Capture the cell that displays the provided text and extract its (X, Y) central coordinate. 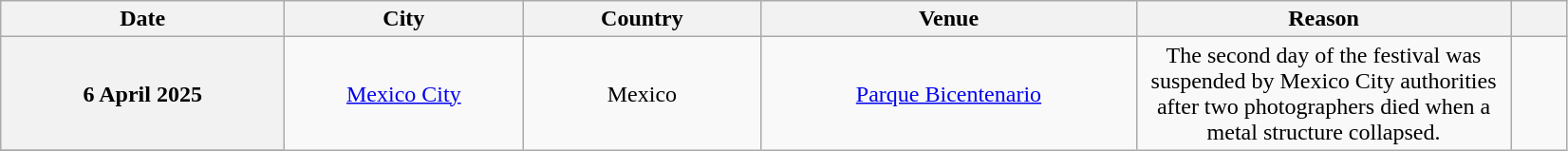
Country (642, 19)
6 April 2025 (142, 93)
Parque Bicentenario (949, 93)
Mexico City (404, 93)
City (404, 19)
The second day of the festival was suspended by Mexico City authorities after two photographers died when a metal structure collapsed. (1323, 93)
Date (142, 19)
Reason (1323, 19)
Mexico (642, 93)
Venue (949, 19)
